From the cell containing the given text, extract its center point as [x, y] coordinate. 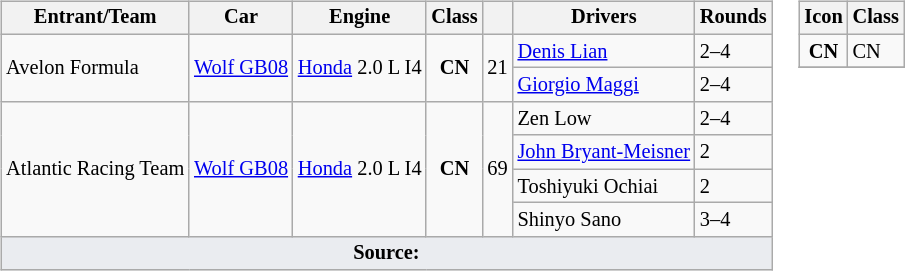
Atlantic Racing Team [95, 170]
Toshiyuki Ochiai [604, 186]
Entrant/Team [95, 18]
Rounds [734, 18]
Shinyo Sano [604, 220]
Giorgio Maggi [604, 85]
John Bryant-Meisner [604, 152]
69 [498, 170]
3–4 [734, 220]
Denis Lian [604, 51]
Car [241, 18]
Avelon Formula [95, 68]
Zen Low [604, 119]
Source: [386, 253]
Drivers [604, 18]
21 [498, 68]
Icon [823, 18]
Engine [360, 18]
